Return (x, y) of the center of cell containing provided text 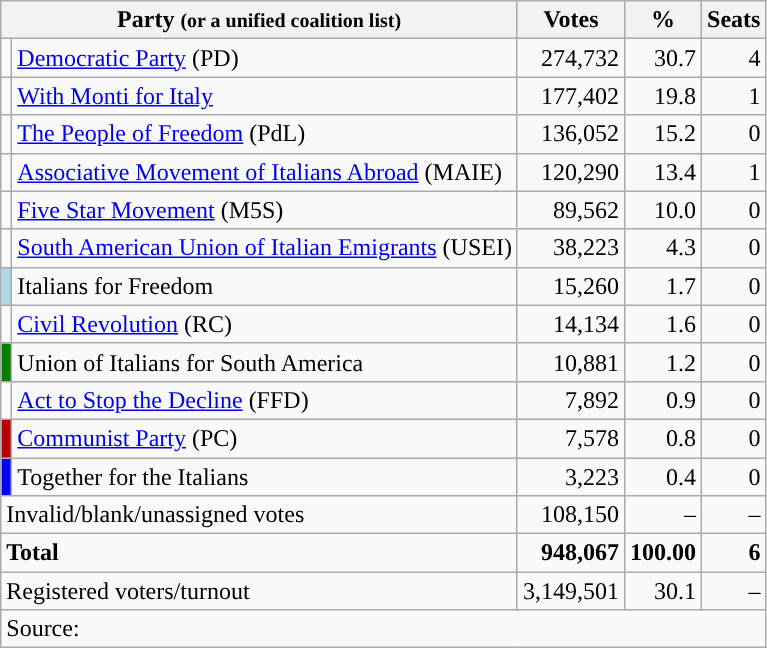
274,732 (570, 58)
13.4 (664, 172)
38,223 (570, 248)
7,578 (570, 438)
14,134 (570, 324)
3,223 (570, 477)
136,052 (570, 134)
177,402 (570, 96)
0.4 (664, 477)
0.9 (664, 400)
30.7 (664, 58)
108,150 (570, 515)
15,260 (570, 286)
3,149,501 (570, 591)
Act to Stop the Decline (FFD) (265, 400)
948,067 (570, 553)
89,562 (570, 210)
% (664, 20)
30.1 (664, 591)
0.8 (664, 438)
19.8 (664, 96)
Seats (734, 20)
Source: (384, 629)
Total (260, 553)
Italians for Freedom (265, 286)
Communist Party (PC) (265, 438)
Five Star Movement (M5S) (265, 210)
Party (or a unified coalition list) (260, 20)
Registered voters/turnout (260, 591)
Votes (570, 20)
100.00 (664, 553)
15.2 (664, 134)
The People of Freedom (PdL) (265, 134)
6 (734, 553)
4.3 (664, 248)
Democratic Party (PD) (265, 58)
10.0 (664, 210)
Civil Revolution (RC) (265, 324)
Invalid/blank/unassigned votes (260, 515)
With Monti for Italy (265, 96)
Union of Italians for South America (265, 362)
120,290 (570, 172)
1.2 (664, 362)
10,881 (570, 362)
4 (734, 58)
7,892 (570, 400)
1.6 (664, 324)
South American Union of Italian Emigrants (USEI) (265, 248)
1.7 (664, 286)
Associative Movement of Italians Abroad (MAIE) (265, 172)
Together for the Italians (265, 477)
